Scan for the cell matching the given text and deliver its (X, Y) coordinate at center. 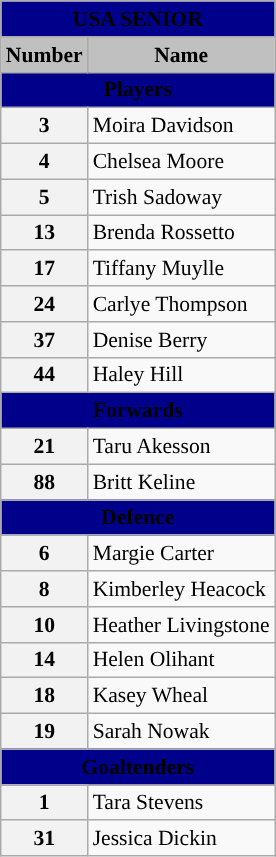
6 (44, 554)
Trish Sadoway (182, 197)
Sarah Nowak (182, 732)
Carlye Thompson (182, 304)
17 (44, 269)
31 (44, 839)
Margie Carter (182, 554)
Tiffany Muylle (182, 269)
Brenda Rossetto (182, 233)
Defence (138, 518)
44 (44, 375)
Forwards (138, 411)
Kimberley Heacock (182, 589)
Heather Livingstone (182, 625)
37 (44, 340)
10 (44, 625)
USA SENIOR (138, 19)
Haley Hill (182, 375)
Moira Davidson (182, 126)
Denise Berry (182, 340)
Tara Stevens (182, 803)
1 (44, 803)
88 (44, 482)
8 (44, 589)
3 (44, 126)
Jessica Dickin (182, 839)
19 (44, 732)
Goaltenders (138, 767)
Taru Akesson (182, 447)
Number (44, 55)
21 (44, 447)
14 (44, 660)
Players (138, 90)
24 (44, 304)
18 (44, 696)
13 (44, 233)
5 (44, 197)
Kasey Wheal (182, 696)
Chelsea Moore (182, 162)
Name (182, 55)
Britt Keline (182, 482)
4 (44, 162)
Helen Olihant (182, 660)
